Extract the [X, Y] coordinate from the center of the cell holding the provided text.  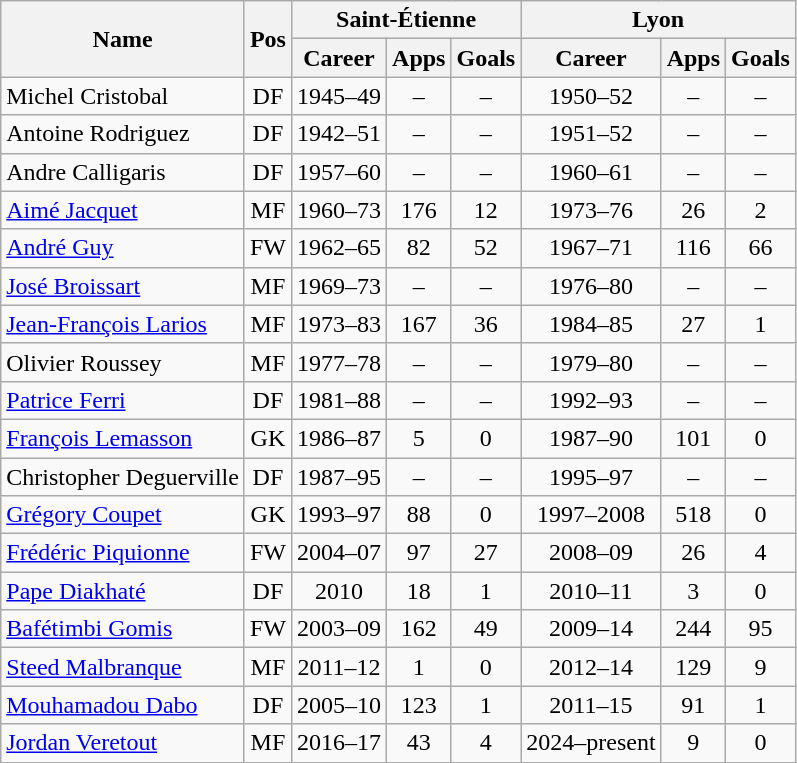
Michel Cristobal [123, 96]
Mouhamadou Dabo [123, 705]
Bafétimbi Gomis [123, 629]
Saint-Étienne [406, 20]
244 [693, 629]
167 [419, 324]
1986–87 [338, 438]
1981–88 [338, 400]
1957–60 [338, 172]
André Guy [123, 248]
52 [486, 248]
2012–14 [591, 667]
1960–61 [591, 172]
129 [693, 667]
2004–07 [338, 553]
1997–2008 [591, 515]
43 [419, 743]
36 [486, 324]
Andre Calligaris [123, 172]
Grégory Coupet [123, 515]
1969–73 [338, 286]
2011–12 [338, 667]
91 [693, 705]
12 [486, 210]
1977–78 [338, 362]
1979–80 [591, 362]
97 [419, 553]
Patrice Ferri [123, 400]
2024–present [591, 743]
2010–11 [591, 591]
518 [693, 515]
1942–51 [338, 134]
101 [693, 438]
162 [419, 629]
1995–97 [591, 477]
18 [419, 591]
2009–14 [591, 629]
Steed Malbranque [123, 667]
1973–76 [591, 210]
2016–17 [338, 743]
Olivier Roussey [123, 362]
2010 [338, 591]
1984–85 [591, 324]
116 [693, 248]
1987–90 [591, 438]
3 [693, 591]
1960–73 [338, 210]
176 [419, 210]
1973–83 [338, 324]
1945–49 [338, 96]
Pape Diakhaté [123, 591]
Name [123, 39]
Frédéric Piquionne [123, 553]
1993–97 [338, 515]
Christopher Deguerville [123, 477]
François Lemasson [123, 438]
1976–80 [591, 286]
123 [419, 705]
5 [419, 438]
1950–52 [591, 96]
82 [419, 248]
2 [761, 210]
88 [419, 515]
2003–09 [338, 629]
Pos [268, 39]
1967–71 [591, 248]
1962–65 [338, 248]
1992–93 [591, 400]
1987–95 [338, 477]
Jean-François Larios [123, 324]
49 [486, 629]
José Broissart [123, 286]
2005–10 [338, 705]
Jordan Veretout [123, 743]
95 [761, 629]
2011–15 [591, 705]
66 [761, 248]
Lyon [658, 20]
2008–09 [591, 553]
Antoine Rodriguez [123, 134]
Aimé Jacquet [123, 210]
1951–52 [591, 134]
